Detect which cell encompasses the target text, then output its (x, y) center coordinate. 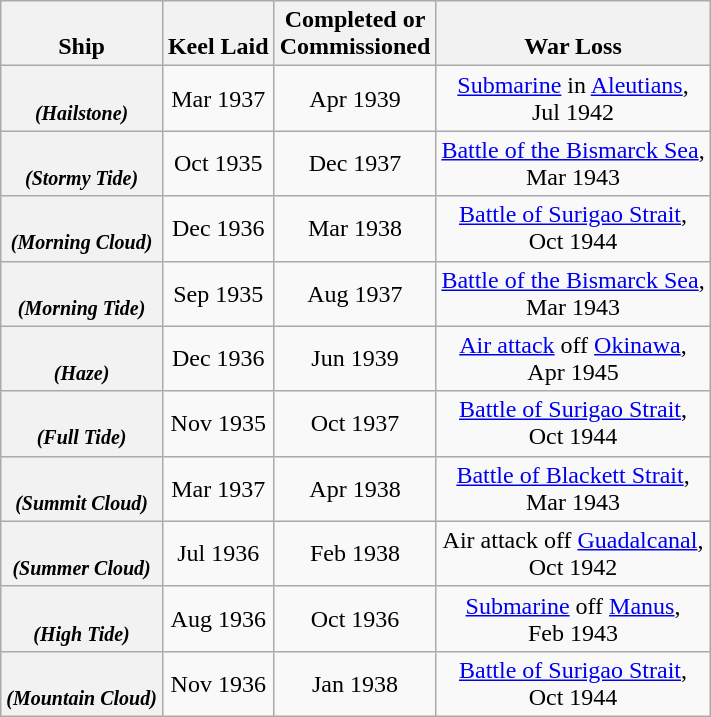
Dec 1937 (355, 164)
(Summit Cloud) (82, 488)
Aug 1937 (355, 294)
Submarine off Manus,Feb 1943 (573, 618)
(High Tide) (82, 618)
Air attack off Guadalcanal,Oct 1942 (573, 554)
Air attack off Okinawa,Apr 1945 (573, 358)
Jun 1939 (355, 358)
Nov 1936 (218, 684)
Jan 1938 (355, 684)
(Haze) (82, 358)
Mar 1938 (355, 228)
Jul 1936 (218, 554)
(Summer Cloud) (82, 554)
(Morning Tide) (82, 294)
(Full Tide) (82, 424)
(Mountain Cloud) (82, 684)
(Stormy Tide) (82, 164)
Battle of Blackett Strait,Mar 1943 (573, 488)
Submarine in Aleutians,Jul 1942 (573, 98)
Oct 1936 (355, 618)
Oct 1937 (355, 424)
(Morning Cloud) (82, 228)
(Hailstone) (82, 98)
Oct 1935 (218, 164)
Apr 1939 (355, 98)
Ship (82, 34)
Feb 1938 (355, 554)
Keel Laid (218, 34)
Completed orCommissioned (355, 34)
Aug 1936 (218, 618)
Sep 1935 (218, 294)
Nov 1935 (218, 424)
Apr 1938 (355, 488)
War Loss (573, 34)
